Determine the (X, Y) coordinate at the center of the cell enclosing the given text.  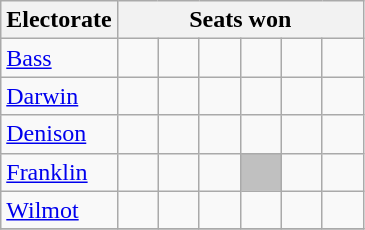
Seats won (240, 20)
Bass (59, 58)
Denison (59, 134)
Electorate (59, 20)
Franklin (59, 172)
Wilmot (59, 210)
Darwin (59, 96)
